Output the [x, y] coordinate of the center of the cell containing the given text.  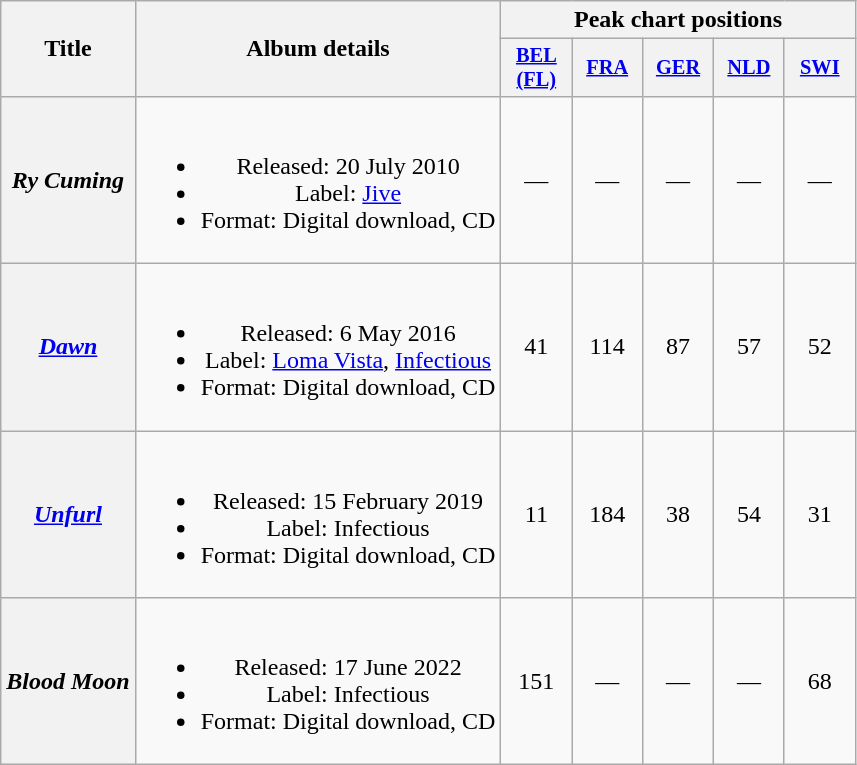
Peak chart positions [678, 20]
SWI [820, 68]
151 [536, 682]
52 [820, 348]
Released: 15 February 2019Label: InfectiousFormat: Digital download, CD [318, 514]
Released: 20 July 2010Label: JiveFormat: Digital download, CD [318, 180]
NLD [748, 68]
11 [536, 514]
Released: 17 June 2022Label: InfectiousFormat: Digital download, CD [318, 682]
38 [678, 514]
57 [748, 348]
Album details [318, 49]
FRA [608, 68]
GER [678, 68]
114 [608, 348]
54 [748, 514]
Unfurl [68, 514]
BEL(FL) [536, 68]
184 [608, 514]
Ry Cuming [68, 180]
68 [820, 682]
41 [536, 348]
Released: 6 May 2016Label: Loma Vista, InfectiousFormat: Digital download, CD [318, 348]
87 [678, 348]
Blood Moon [68, 682]
Title [68, 49]
31 [820, 514]
Dawn [68, 348]
